Identify which cell holds the provided text, then report its (x, y) central coordinate. 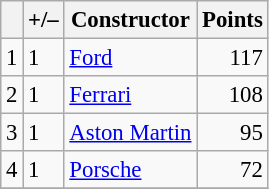
95 (232, 133)
Ferrari (130, 95)
117 (232, 58)
Points (232, 20)
108 (232, 95)
3 (12, 133)
Constructor (130, 20)
Ford (130, 58)
72 (232, 170)
Porsche (130, 170)
Aston Martin (130, 133)
+/– (44, 20)
4 (12, 170)
2 (12, 95)
